Provide the (X, Y) coordinate of the cell's center where the given text is located.  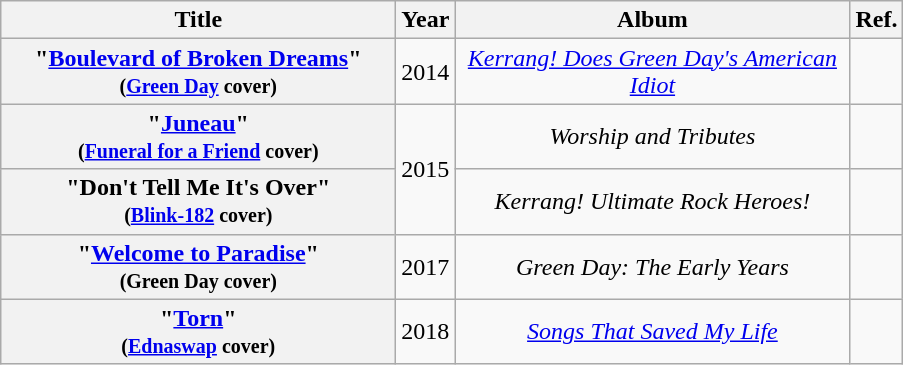
Year (426, 20)
2018 (426, 332)
Kerrang! Ultimate Rock Heroes! (652, 202)
"Torn"(Ednaswap cover) (198, 332)
"Don't Tell Me It's Over"(Blink-182 cover) (198, 202)
Songs That Saved My Life (652, 332)
2015 (426, 169)
Title (198, 20)
2017 (426, 266)
2014 (426, 72)
Kerrang! Does Green Day's American Idiot (652, 72)
Green Day: The Early Years (652, 266)
"Juneau"(Funeral for a Friend cover) (198, 136)
Worship and Tributes (652, 136)
"Welcome to Paradise"(Green Day cover) (198, 266)
Album (652, 20)
Ref. (876, 20)
"Boulevard of Broken Dreams"(Green Day cover) (198, 72)
